Output the (x, y) coordinate of the center of the cell containing the given text.  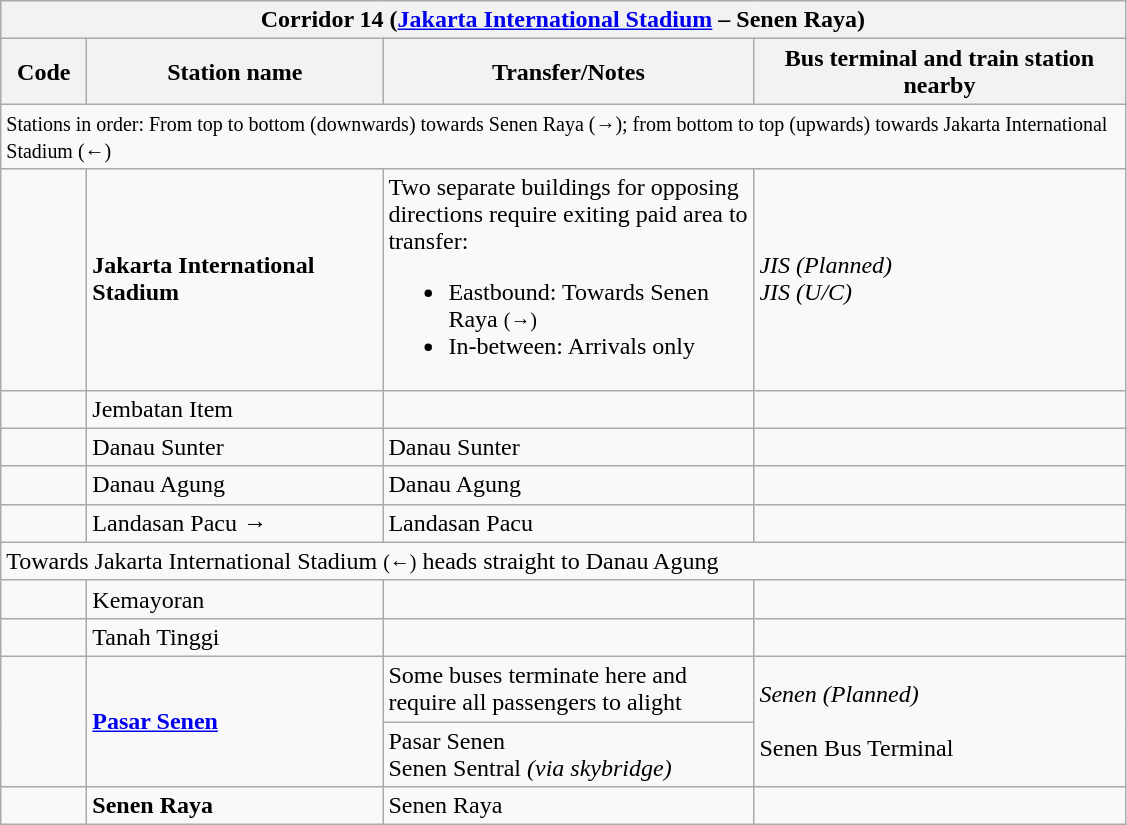
Code (44, 72)
Tanah Tinggi (235, 637)
Towards Jakarta International Stadium (←) heads straight to Danau Agung (563, 561)
Jembatan Item (235, 409)
Two separate buildings for opposing directions require exiting paid area to transfer:Eastbound: Towards Senen Raya (→)In-between: Arrivals only (568, 280)
Pasar Senen (235, 721)
Stations in order: From top to bottom (downwards) towards Senen Raya (→); from bottom to top (upwards) towards Jakarta International Stadium (←) (563, 136)
Bus terminal and train station nearby (940, 72)
Some buses terminate here and require all passengers to alight (568, 688)
Pasar Senen Senen Sentral (via skybridge) (568, 754)
Jakarta International Stadium (235, 280)
Station name (235, 72)
Corridor 14 (Jakarta International Stadium – Senen Raya) (563, 20)
Landasan Pacu → (235, 523)
Senen (Planned) Senen Bus Terminal (940, 721)
JIS (Planned) JIS (U/C) (940, 280)
Landasan Pacu (568, 523)
Transfer/Notes (568, 72)
Kemayoran (235, 599)
